Return (X, Y) of the center of cell containing provided text 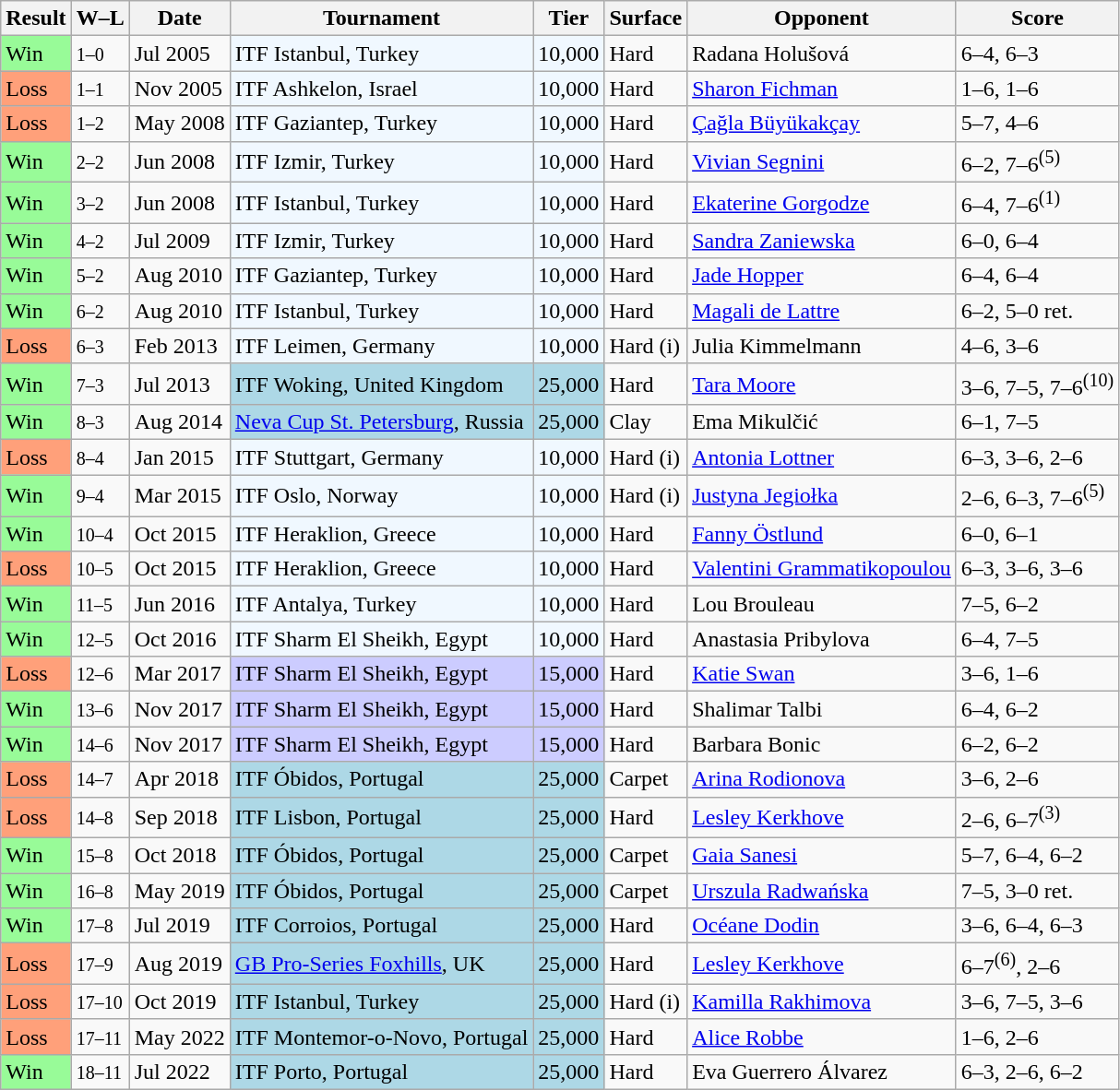
5–7, 6–4, 6–2 (1037, 856)
Jun 2016 (179, 604)
Oct 2018 (179, 856)
6–4, 7–6(1) (1037, 203)
14–6 (100, 744)
May 2008 (179, 124)
Shalimar Talbi (822, 709)
7–5, 6–2 (1037, 604)
Jan 2015 (179, 457)
3–6, 1–6 (1037, 674)
Jul 2022 (179, 1072)
14–8 (100, 817)
3–6, 7–5, 3–6 (1037, 1001)
6–4, 7–5 (1037, 639)
Ema Mikulčić (822, 422)
Apr 2018 (179, 779)
Nov 2005 (179, 89)
Katie Swan (822, 674)
Antonia Lottner (822, 457)
Feb 2013 (179, 346)
ITF Stuttgart, Germany (382, 457)
8–3 (100, 422)
Fanny Östlund (822, 534)
GB Pro-Series Foxhills, UK (382, 965)
Çağla Büyükakçay (822, 124)
1–6, 2–6 (1037, 1037)
6–0, 6–4 (1037, 241)
17–10 (100, 1001)
11–5 (100, 604)
9–4 (100, 496)
Mar 2017 (179, 674)
Anastasia Pribylova (822, 639)
Score (1037, 18)
Tier (568, 18)
ITF Corroios, Portugal (382, 926)
Date (179, 18)
Jade Hopper (822, 276)
Neva Cup St. Petersburg, Russia (382, 422)
1–1 (100, 89)
Oct 2019 (179, 1001)
8–4 (100, 457)
Sep 2018 (179, 817)
Arina Rodionova (822, 779)
Aug 2019 (179, 965)
2–2 (100, 162)
3–6, 7–5, 7–6(10) (1037, 384)
Surface (646, 18)
ITF Woking, United Kingdom (382, 384)
4–2 (100, 241)
Barbara Bonic (822, 744)
6–0, 6–1 (1037, 534)
Valentini Grammatikopoulou (822, 569)
ITF Ashkelon, Israel (382, 89)
6–7(6), 2–6 (1037, 965)
14–7 (100, 779)
2–6, 6–3, 7–6(5) (1037, 496)
Result (36, 18)
1–0 (100, 53)
ITF Antalya, Turkey (382, 604)
Sandra Zaniewska (822, 241)
6–2 (100, 311)
2–6, 6–7(3) (1037, 817)
Lou Brouleau (822, 604)
7–3 (100, 384)
6–3, 3–6, 2–6 (1037, 457)
16–8 (100, 891)
6–4, 6–2 (1037, 709)
6–3, 3–6, 3–6 (1037, 569)
7–5, 3–0 ret. (1037, 891)
5–7, 4–6 (1037, 124)
Tournament (382, 18)
Justyna Jegiołka (822, 496)
ITF Montemor-o-Novo, Portugal (382, 1037)
Aug 2014 (179, 422)
10–5 (100, 569)
15–8 (100, 856)
13–6 (100, 709)
May 2019 (179, 891)
Mar 2015 (179, 496)
Ekaterine Gorgodze (822, 203)
6–2, 5–0 ret. (1037, 311)
Alice Robbe (822, 1037)
Océane Dodin (822, 926)
3–6, 6–4, 6–3 (1037, 926)
6–1, 7–5 (1037, 422)
12–6 (100, 674)
3–2 (100, 203)
1–2 (100, 124)
17–8 (100, 926)
Jul 2005 (179, 53)
ITF Porto, Portugal (382, 1072)
Eva Guerrero Álvarez (822, 1072)
6–4, 6–3 (1037, 53)
18–11 (100, 1072)
Clay (646, 422)
Jul 2009 (179, 241)
Julia Kimmelmann (822, 346)
May 2022 (179, 1037)
6–3 (100, 346)
W–L (100, 18)
12–5 (100, 639)
Jul 2013 (179, 384)
ITF Oslo, Norway (382, 496)
Magali de Lattre (822, 311)
1–6, 1–6 (1037, 89)
Opponent (822, 18)
6–2, 7–6(5) (1037, 162)
4–6, 3–6 (1037, 346)
17–11 (100, 1037)
17–9 (100, 965)
6–2, 6–2 (1037, 744)
ITF Lisbon, Portugal (382, 817)
6–4, 6–4 (1037, 276)
Oct 2016 (179, 639)
ITF Leimen, Germany (382, 346)
Sharon Fichman (822, 89)
Kamilla Rakhimova (822, 1001)
6–3, 2–6, 6–2 (1037, 1072)
Urszula Radwańska (822, 891)
10–4 (100, 534)
Tara Moore (822, 384)
Vivian Segnini (822, 162)
Jul 2019 (179, 926)
3–6, 2–6 (1037, 779)
5–2 (100, 276)
Gaia Sanesi (822, 856)
Radana Holušová (822, 53)
